Return [X, Y] of the center of cell containing provided text 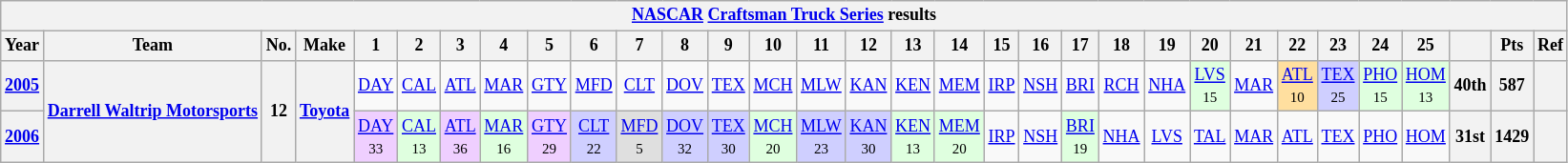
16 [1040, 46]
17 [1080, 46]
31st [1470, 137]
587 [1512, 86]
KAN [868, 86]
MFD [594, 86]
BRI [1080, 86]
KEN13 [913, 137]
13 [913, 46]
8 [685, 46]
ATL36 [460, 137]
HOM [1426, 137]
Ref [1551, 46]
2 [420, 46]
BRI19 [1080, 137]
Darrell Waltrip Motorsports [153, 111]
Toyota [324, 111]
Pts [1512, 46]
ATL10 [1297, 86]
24 [1380, 46]
15 [1002, 46]
LVS15 [1210, 86]
PHO [1380, 137]
7 [639, 46]
6 [594, 46]
TEX25 [1338, 86]
RCH [1121, 86]
DAY [376, 86]
CLT [639, 86]
18 [1121, 46]
MAR16 [504, 137]
TAL [1210, 137]
CLT22 [594, 137]
2005 [23, 86]
22 [1297, 46]
MCH20 [773, 137]
GTY [550, 86]
MLW [821, 86]
20 [1210, 46]
3 [460, 46]
4 [504, 46]
CAL13 [420, 137]
40th [1470, 86]
MEM20 [959, 137]
23 [1338, 46]
1429 [1512, 137]
5 [550, 46]
MLW23 [821, 137]
2006 [23, 137]
21 [1254, 46]
KAN30 [868, 137]
DAY33 [376, 137]
MCH [773, 86]
DOV [685, 86]
25 [1426, 46]
LVS [1167, 137]
MFD5 [639, 137]
TEX30 [728, 137]
HOM13 [1426, 86]
NASCAR Craftsman Truck Series results [784, 15]
MEM [959, 86]
GTY29 [550, 137]
Make [324, 46]
10 [773, 46]
No. [279, 46]
Year [23, 46]
1 [376, 46]
KEN [913, 86]
14 [959, 46]
DOV32 [685, 137]
CAL [420, 86]
Team [153, 46]
PHO15 [1380, 86]
11 [821, 46]
19 [1167, 46]
9 [728, 46]
